Pinpoint the cell where the given text exists, returning its [x, y] midpoint coordinate. 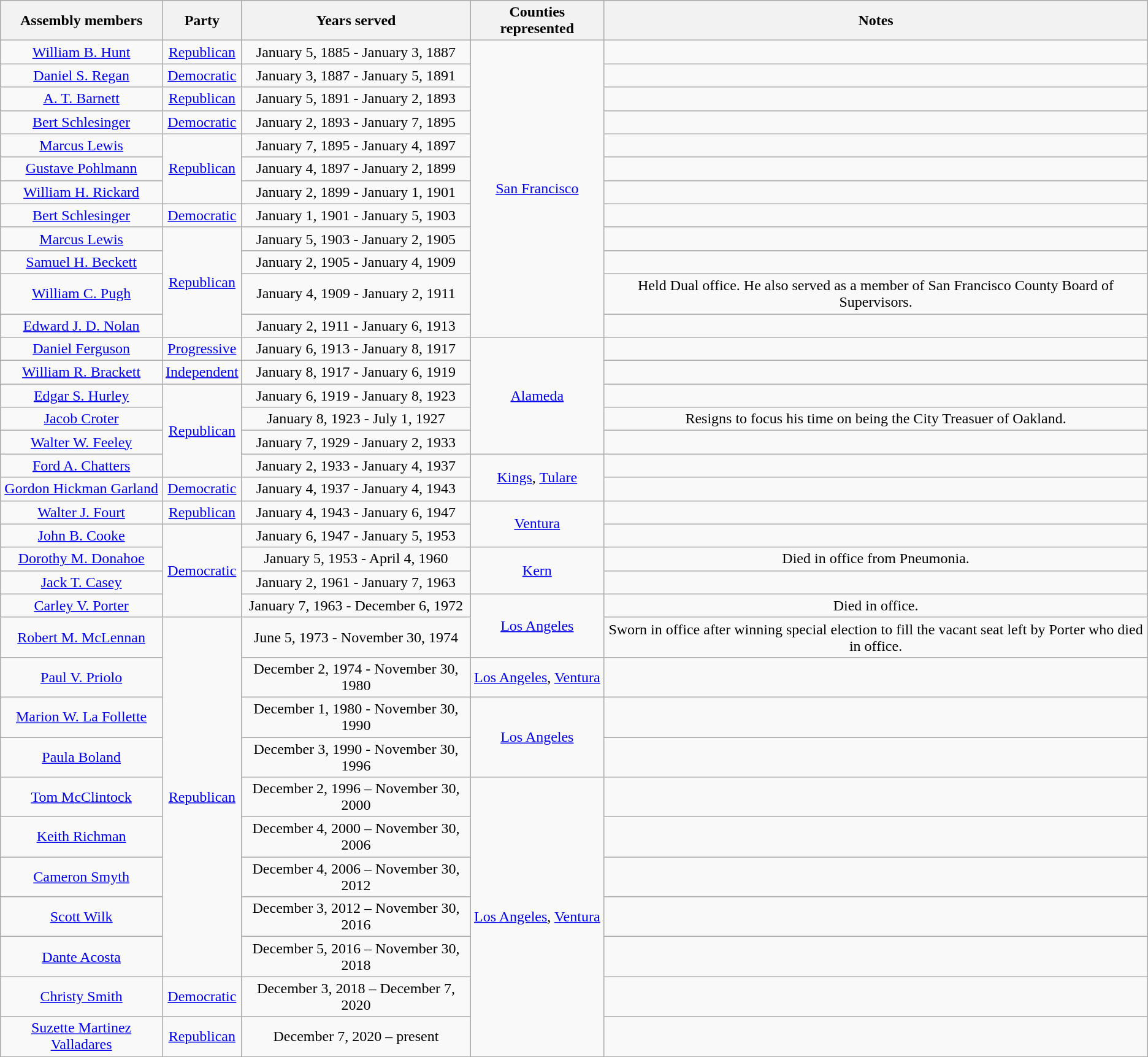
A. T. Barnett [82, 99]
January 4, 1897 - January 2, 1899 [356, 169]
January 4, 1909 - January 2, 1911 [356, 293]
January 6, 1913 - January 8, 1917 [356, 349]
Edward J. D. Nolan [82, 326]
January 4, 1937 - January 4, 1943 [356, 489]
Tom McClintock [82, 798]
Ford A. Chatters [82, 466]
January 4, 1943 - January 6, 1947 [356, 512]
January 1, 1901 - January 5, 1903 [356, 215]
Daniel S. Regan [82, 75]
Jack T. Casey [82, 582]
Scott Wilk [82, 917]
January 5, 1903 - January 2, 1905 [356, 239]
Resigns to focus his time on being the City Treasuer of Oakland. [876, 419]
January 3, 1887 - January 5, 1891 [356, 75]
June 5, 1973 - November 30, 1974 [356, 637]
Progressive [202, 349]
December 3, 2012 – November 30, 2016 [356, 917]
Cameron Smyth [82, 877]
January 8, 1917 - January 6, 1919 [356, 372]
Held Dual office. He also served as a member of San Francisco County Board of Supervisors. [876, 293]
December 3, 2018 – December 7, 2020 [356, 996]
January 2, 1899 - January 1, 1901 [356, 192]
San Francisco [537, 189]
January 7, 1929 - January 2, 1933 [356, 442]
William C. Pugh [82, 293]
Years served [356, 21]
Assembly members [82, 21]
Paula Boland [82, 757]
William B. Hunt [82, 52]
Suzette Martinez Valladares [82, 1037]
Jacob Croter [82, 419]
Keith Richman [82, 837]
Samuel H. Beckett [82, 262]
December 3, 1990 - November 30, 1996 [356, 757]
William H. Rickard [82, 192]
January 8, 1923 - July 1, 1927 [356, 419]
Marion W. La Follette [82, 717]
January 6, 1947 - January 5, 1953 [356, 536]
Edgar S. Hurley [82, 396]
Died in office. [876, 605]
William R. Brackett [82, 372]
December 1, 1980 - November 30, 1990 [356, 717]
Died in office from Pneumonia. [876, 559]
John B. Cooke [82, 536]
Dorothy M. Donahoe [82, 559]
Daniel Ferguson [82, 349]
January 5, 1953 - April 4, 1960 [356, 559]
December 7, 2020 – present [356, 1037]
Walter J. Fourt [82, 512]
December 2, 1996 – November 30, 2000 [356, 798]
January 2, 1911 - January 6, 1913 [356, 326]
January 2, 1961 - January 7, 1963 [356, 582]
January 5, 1885 - January 3, 1887 [356, 52]
Carley V. Porter [82, 605]
Kern [537, 571]
January 2, 1905 - January 4, 1909 [356, 262]
January 2, 1933 - January 4, 1937 [356, 466]
December 4, 2006 – November 30, 2012 [356, 877]
January 5, 1891 - January 2, 1893 [356, 99]
January 2, 1893 - January 7, 1895 [356, 122]
Robert M. McLennan [82, 637]
January 6, 1919 - January 8, 1923 [356, 396]
Independent [202, 372]
Counties represented [537, 21]
Notes [876, 21]
Sworn in office after winning special election to fill the vacant seat left by Porter who died in office. [876, 637]
Gordon Hickman Garland [82, 489]
Kings, Tulare [537, 477]
January 7, 1895 - January 4, 1897 [356, 145]
Dante Acosta [82, 957]
Christy Smith [82, 996]
Party [202, 21]
Gustave Pohlmann [82, 169]
Ventura [537, 524]
December 2, 1974 - November 30, 1980 [356, 677]
Walter W. Feeley [82, 442]
December 5, 2016 – November 30, 2018 [356, 957]
December 4, 2000 – November 30, 2006 [356, 837]
Alameda [537, 396]
January 7, 1963 - December 6, 1972 [356, 605]
Paul V. Priolo [82, 677]
